Locate the cell with the specified text and output its (x, y) center coordinate. 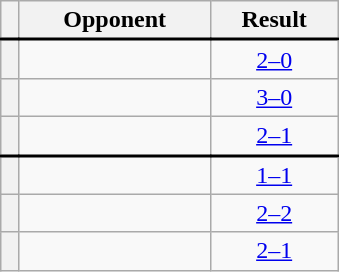
Result (274, 20)
Opponent (114, 20)
2–2 (274, 213)
1–1 (274, 174)
3–0 (274, 97)
2–0 (274, 60)
